Search for the cell housing the specified text and yield its (x, y) center coordinate. 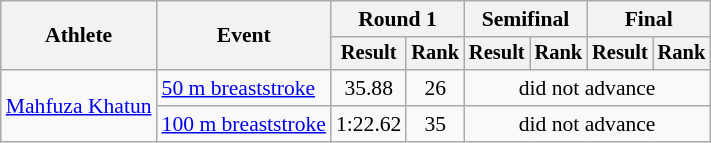
35.88 (368, 88)
Athlete (79, 36)
35 (435, 124)
Event (244, 36)
Final (648, 19)
1:22.62 (368, 124)
Semifinal (526, 19)
50 m breaststroke (244, 88)
100 m breaststroke (244, 124)
26 (435, 88)
Round 1 (398, 19)
Mahfuza Khatun (79, 106)
